For the text-containing cell, return its midpoint in (X, Y) coordinate format. 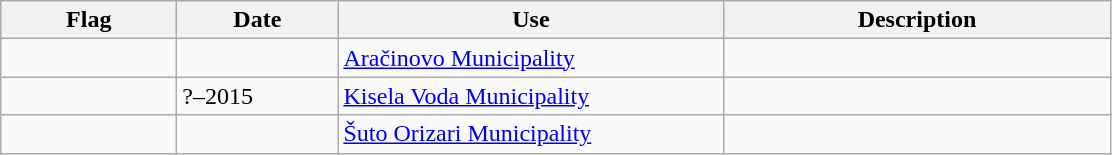
Date (258, 20)
Description (917, 20)
Use (531, 20)
Šuto Orizari Municipality (531, 134)
Aračinovo Municipality (531, 58)
?–2015 (258, 96)
Flag (89, 20)
Kisela Voda Municipality (531, 96)
